Identify which cell holds the provided text, then report its [x, y] central coordinate. 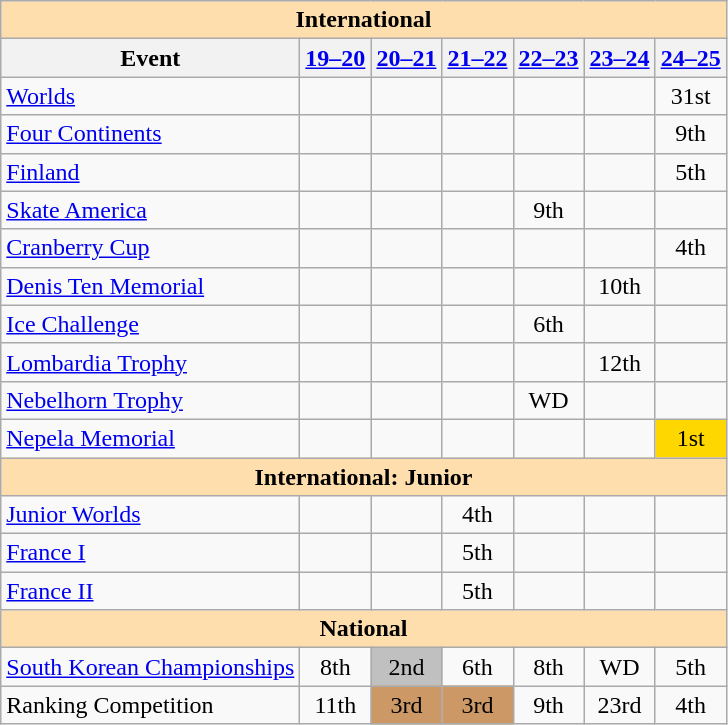
12th [620, 362]
21–22 [478, 58]
Ranking Competition [150, 705]
Four Continents [150, 134]
Skate America [150, 210]
23–24 [620, 58]
Nebelhorn Trophy [150, 400]
1st [690, 438]
Lombardia Trophy [150, 362]
International: Junior [364, 477]
Cranberry Cup [150, 248]
France I [150, 553]
22–23 [548, 58]
Event [150, 58]
Ice Challenge [150, 324]
Junior Worlds [150, 515]
24–25 [690, 58]
International [364, 20]
2nd [406, 667]
19–20 [336, 58]
23rd [620, 705]
South Korean Championships [150, 667]
Denis Ten Memorial [150, 286]
11th [336, 705]
10th [620, 286]
France II [150, 591]
Worlds [150, 96]
20–21 [406, 58]
National [364, 629]
Finland [150, 172]
Nepela Memorial [150, 438]
31st [690, 96]
